Find where the given text appears and provide that cell's center as [x, y] coordinate. 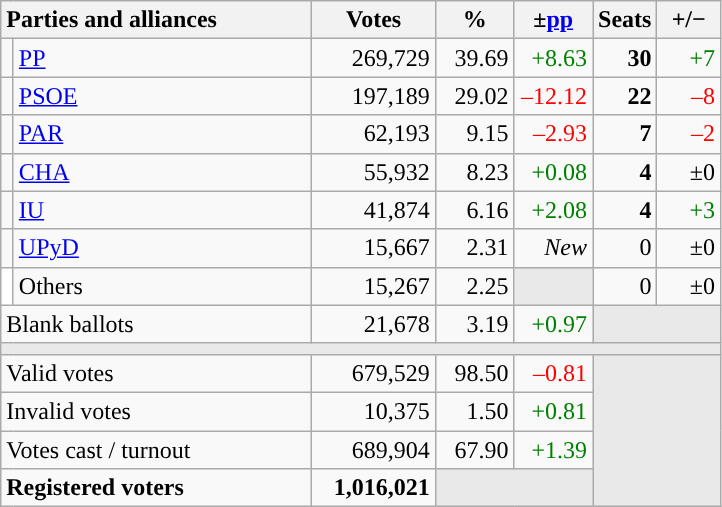
1,016,021 [374, 488]
Votes cast / turnout [156, 449]
15,667 [374, 248]
55,932 [374, 172]
62,193 [374, 134]
PP [162, 58]
9.15 [474, 134]
–12.12 [554, 96]
Registered voters [156, 488]
Parties and alliances [156, 20]
3.19 [474, 324]
New [554, 248]
PSOE [162, 96]
+8.63 [554, 58]
2.25 [474, 286]
+7 [689, 58]
UPyD [162, 248]
Invalid votes [156, 411]
41,874 [374, 210]
67.90 [474, 449]
10,375 [374, 411]
–2.93 [554, 134]
–8 [689, 96]
PAR [162, 134]
689,904 [374, 449]
Valid votes [156, 373]
6.16 [474, 210]
1.50 [474, 411]
15,267 [374, 286]
±pp [554, 20]
+2.08 [554, 210]
–2 [689, 134]
–0.81 [554, 373]
679,529 [374, 373]
+0.81 [554, 411]
7 [624, 134]
197,189 [374, 96]
CHA [162, 172]
+/− [689, 20]
269,729 [374, 58]
+3 [689, 210]
Blank ballots [156, 324]
39.69 [474, 58]
Seats [624, 20]
Votes [374, 20]
% [474, 20]
98.50 [474, 373]
21,678 [374, 324]
Others [162, 286]
+0.08 [554, 172]
+1.39 [554, 449]
IU [162, 210]
8.23 [474, 172]
29.02 [474, 96]
+0.97 [554, 324]
22 [624, 96]
2.31 [474, 248]
30 [624, 58]
